Return [x, y] of the center of cell containing provided text 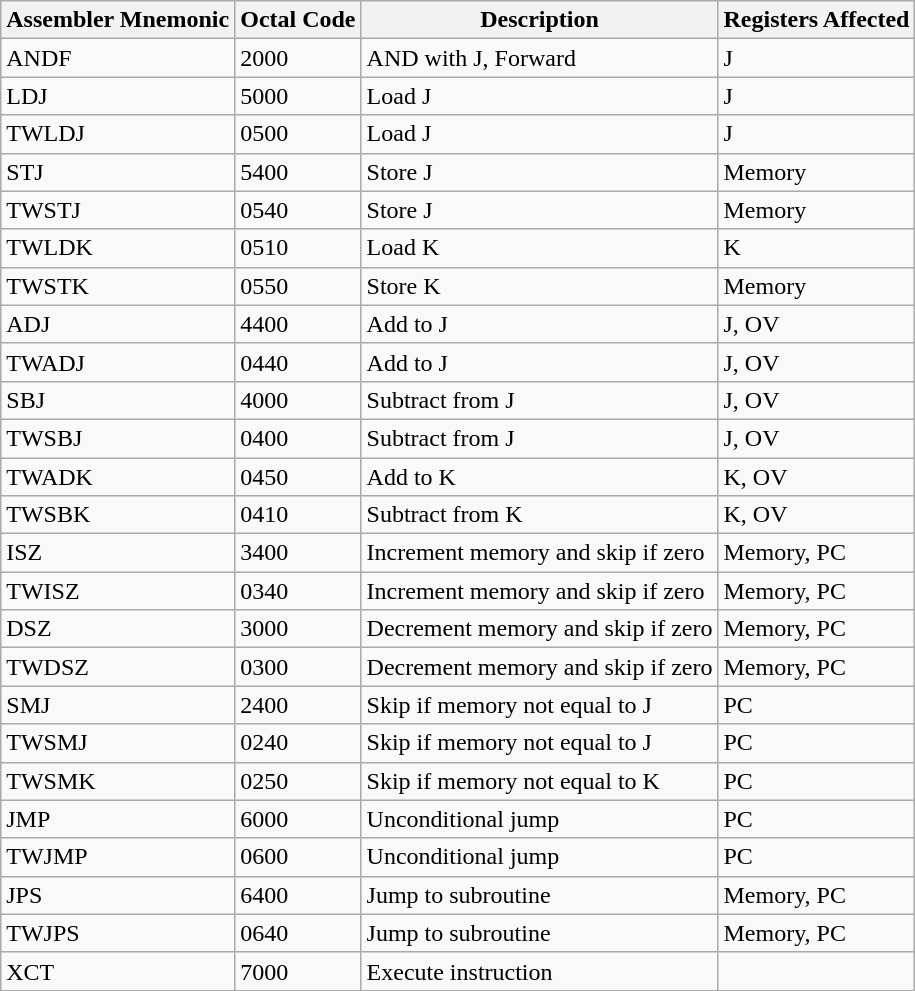
TWSTJ [118, 210]
Registers Affected [816, 20]
0250 [298, 781]
0600 [298, 857]
0450 [298, 477]
TWISZ [118, 591]
0550 [298, 286]
TWSTK [118, 286]
STJ [118, 172]
Store K [540, 286]
6400 [298, 895]
TWSMJ [118, 743]
DSZ [118, 629]
JMP [118, 819]
4400 [298, 324]
SMJ [118, 705]
AND with J, Forward [540, 58]
TWLDK [118, 248]
TWSBJ [118, 438]
XCT [118, 971]
ADJ [118, 324]
0340 [298, 591]
0410 [298, 515]
TWDSZ [118, 667]
TWLDJ [118, 134]
TWSBK [118, 515]
Add to K [540, 477]
7000 [298, 971]
Subtract from K [540, 515]
TWJMP [118, 857]
0500 [298, 134]
0510 [298, 248]
Skip if memory not equal to K [540, 781]
5400 [298, 172]
5000 [298, 96]
JPS [118, 895]
Load K [540, 248]
0440 [298, 362]
Assembler Mnemonic [118, 20]
Octal Code [298, 20]
TWADK [118, 477]
TWSMK [118, 781]
SBJ [118, 400]
LDJ [118, 96]
ANDF [118, 58]
2000 [298, 58]
0240 [298, 743]
6000 [298, 819]
0300 [298, 667]
3000 [298, 629]
K [816, 248]
0540 [298, 210]
2400 [298, 705]
0400 [298, 438]
4000 [298, 400]
ISZ [118, 553]
TWJPS [118, 933]
0640 [298, 933]
3400 [298, 553]
Description [540, 20]
TWADJ [118, 362]
Execute instruction [540, 971]
